Provide the [X, Y] coordinate of the cell's center where the given text is located.  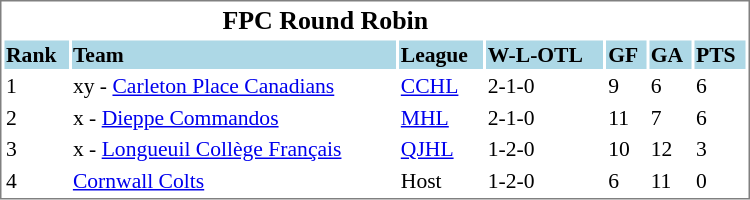
9 [626, 86]
0 [720, 180]
FPC Round Robin [325, 20]
x - Dieppe Commandos [234, 118]
GA [670, 54]
Host [441, 180]
xy - Carleton Place Canadians [234, 86]
GF [626, 54]
2 [36, 118]
W-L-OTL [544, 54]
QJHL [441, 149]
12 [670, 149]
x - Longueuil Collège Français [234, 149]
PTS [720, 54]
Cornwall Colts [234, 180]
MHL [441, 118]
4 [36, 180]
CCHL [441, 86]
10 [626, 149]
League [441, 54]
7 [670, 118]
1 [36, 86]
Rank [36, 54]
Team [234, 54]
